Output the [x, y] coordinate of the center of the cell containing the given text.  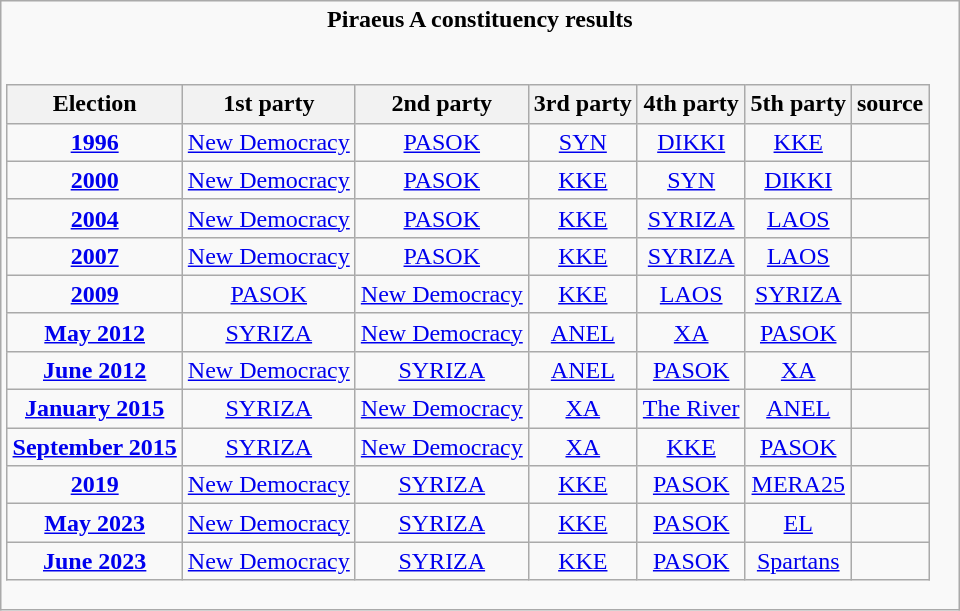
2019 [94, 485]
June 2023 [94, 561]
1st party [268, 104]
Spartans [798, 561]
The River [691, 409]
2nd party [442, 104]
June 2012 [94, 370]
2000 [94, 180]
4th party [691, 104]
3rd party [582, 104]
2007 [94, 256]
2004 [94, 218]
EL [798, 523]
September 2015 [94, 447]
Election [94, 104]
January 2015 [94, 409]
1996 [94, 142]
source [890, 104]
2009 [94, 294]
May 2023 [94, 523]
May 2012 [94, 332]
5th party [798, 104]
MERA25 [798, 485]
